Capture the cell that displays the provided text and extract its (X, Y) central coordinate. 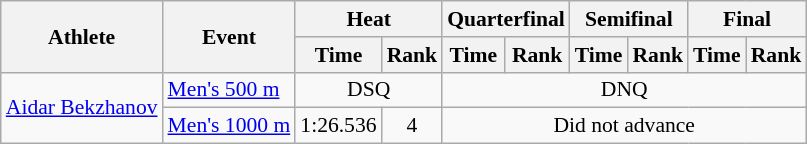
Men's 1000 m (230, 126)
Quarterfinal (506, 19)
4 (412, 126)
Semifinal (629, 19)
Final (747, 19)
1:26.536 (338, 126)
Event (230, 36)
Men's 500 m (230, 90)
DNQ (624, 90)
DSQ (368, 90)
Aidar Bekzhanov (82, 108)
Did not advance (624, 126)
Heat (368, 19)
Athlete (82, 36)
